Output the (X, Y) coordinate of the center of the cell containing the given text.  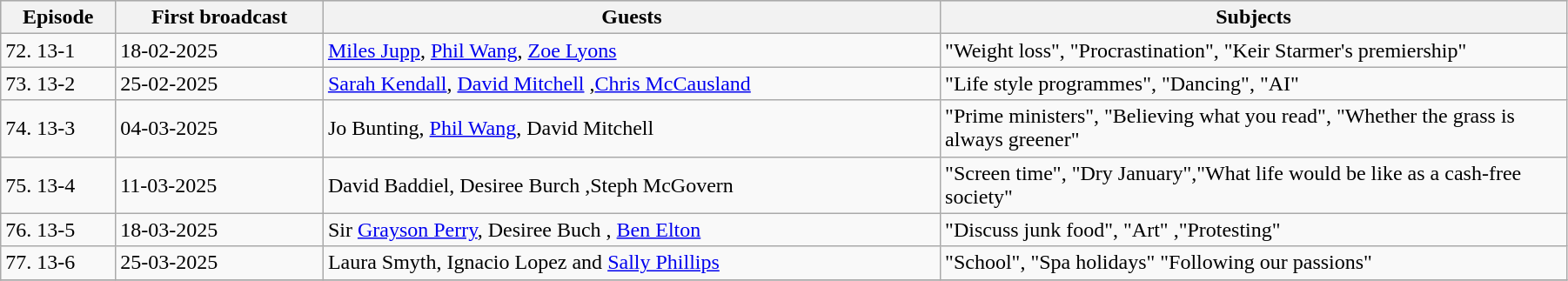
"Screen time", "Dry January","What life would be like as a cash-free society" (1254, 184)
Guests (632, 17)
76. 13-5 (58, 230)
"Prime ministers", "Believing what you read", "Whether the grass is always greener" (1254, 129)
Jo Bunting, Phil Wang, David Mitchell (632, 129)
11-03-2025 (219, 184)
Sir Grayson Perry, Desiree Buch , Ben Elton (632, 230)
David Baddiel, Desiree Burch ,Steph McGovern (632, 184)
75. 13-4 (58, 184)
18-03-2025 (219, 230)
"School", "Spa holidays" "Following our passions" (1254, 263)
"Life style programmes", "Dancing", "AI" (1254, 84)
Subjects (1254, 17)
Miles Jupp, Phil Wang, Zoe Lyons (632, 50)
25-02-2025 (219, 84)
04-03-2025 (219, 129)
73. 13-2 (58, 84)
72. 13-1 (58, 50)
Sarah Kendall, David Mitchell ,Chris McCausland (632, 84)
First broadcast (219, 17)
Laura Smyth, Ignacio Lopez and Sally Phillips (632, 263)
18-02-2025 (219, 50)
"Discuss junk food", "Art" ,"Protesting" (1254, 230)
74. 13-3 (58, 129)
77. 13-6 (58, 263)
Episode (58, 17)
"Weight loss", "Procrastination", "Keir Starmer's premiership" (1254, 50)
25-03-2025 (219, 263)
